Determine the [x, y] coordinate at the center of the cell enclosing the given text.  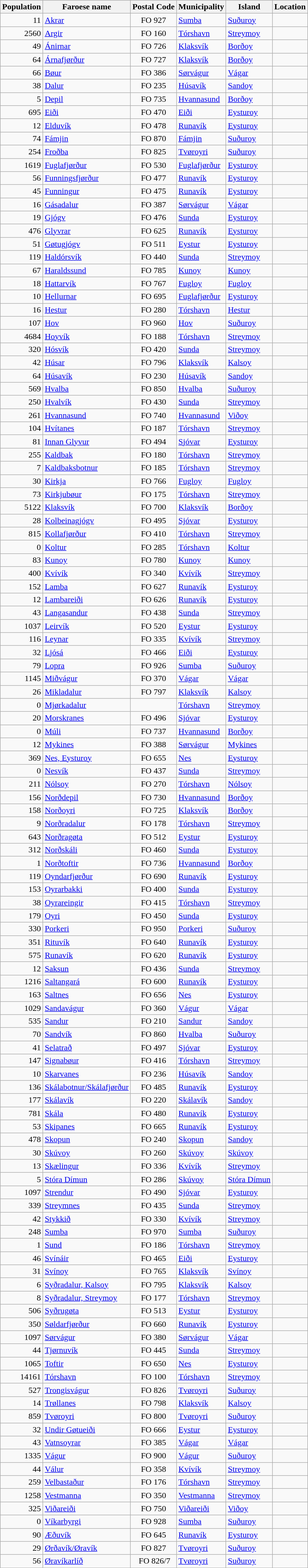
152 [21, 587]
569 [21, 389]
Oyri [87, 916]
Kaldbaksbotnur [87, 468]
Haldórsvík [87, 257]
FO 767 [153, 283]
Hósvík [87, 349]
254 [21, 152]
Øravíkarlíð [87, 1561]
FO 826 [153, 1390]
Location [290, 7]
Mikladalur [87, 692]
FO 478 [153, 125]
FO 186 [153, 1245]
46 [21, 1258]
FO 655 [153, 758]
1065 [21, 1363]
FO 235 [153, 86]
Gøtugjógv [87, 244]
8 [21, 1298]
51 [21, 244]
Gásadalur [87, 205]
FO 160 [153, 33]
FO 415 [153, 903]
31 [21, 1271]
1258 [21, 1495]
FO 185 [153, 468]
FO 386 [153, 73]
Sandavágur [87, 1008]
53 [21, 1126]
FO 440 [153, 257]
Æðuvík [87, 1535]
Akrar [87, 20]
158 [21, 810]
Norðdepil [87, 797]
Hvalvík [87, 402]
Nes, Eysturoy [87, 758]
Langasandur [87, 613]
Norðtoftir [87, 863]
Selatrað [87, 1048]
Kirkja [87, 481]
FO 435 [153, 1205]
FO 825 [153, 152]
FO 766 [153, 481]
FO 850 [153, 389]
Syðradalur, Streymoy [87, 1298]
FO 286 [153, 1179]
Population [21, 7]
4684 [21, 336]
575 [21, 955]
FO 513 [153, 1311]
FO 220 [153, 1100]
Norðoyri [87, 810]
Syðradalur, Kalsoy [87, 1285]
Toftir [87, 1363]
Rituvík [87, 942]
330 [21, 929]
FO 430 [153, 402]
179 [21, 916]
FO 927 [153, 20]
11 [21, 20]
19 [21, 218]
FO 700 [153, 507]
Válur [87, 1469]
Norðradalur [87, 824]
FO 656 [153, 995]
45 [21, 191]
FO 460 [153, 850]
Norðskáli [87, 850]
Hellurnar [87, 297]
FO 600 [153, 981]
259 [21, 1482]
FO 445 [153, 1350]
FO 725 [153, 810]
Argir [87, 33]
FO 236 [153, 1074]
Tjørnuvík [87, 1350]
1145 [21, 679]
177 [21, 1100]
1619 [21, 165]
Ánirnar [87, 46]
Oyndarfjørður [87, 876]
FO 627 [153, 587]
Island [249, 7]
FO 330 [153, 1218]
FO 388 [153, 744]
83 [21, 560]
107 [21, 323]
859 [21, 1416]
FO 726 [153, 46]
FO 360 [153, 1008]
248 [21, 1232]
FO 470 [153, 112]
FO 385 [153, 1443]
79 [21, 665]
Faroese name [87, 7]
FO 496 [153, 718]
478 [21, 1140]
FO 230 [153, 375]
Innan Glyvur [87, 442]
FO 477 [153, 178]
18 [21, 283]
73 [21, 494]
FO 926 [153, 665]
FO 335 [153, 639]
FO 950 [153, 929]
Funningur [87, 191]
67 [21, 270]
41 [21, 1048]
Múli [87, 731]
250 [21, 402]
Postal Code [153, 7]
Leirvík [87, 626]
Ørðavík/Øravík [87, 1548]
Morskranes [87, 718]
Trongisvágur [87, 1390]
FO 796 [153, 362]
147 [21, 1061]
29 [21, 1548]
369 [21, 758]
Streymnes [87, 1205]
Mjørkadalur [87, 705]
Skarvanes [87, 1074]
FO 387 [153, 205]
104 [21, 428]
FO 176 [153, 1482]
FO 800 [153, 1416]
FO 665 [153, 1126]
FO 660 [153, 1324]
351 [21, 942]
Undir Gøtueiði [87, 1430]
FO 520 [153, 626]
FO 735 [153, 99]
Víkarbyrgi [87, 1522]
153 [21, 889]
261 [21, 415]
163 [21, 995]
Bøur [87, 73]
14161 [21, 1377]
FO 797 [153, 692]
FO 336 [153, 1166]
Kirkjubøur [87, 494]
2560 [21, 33]
Skælingur [87, 1166]
28 [21, 520]
506 [21, 1311]
70 [21, 1034]
FO 727 [153, 60]
Lamba [87, 587]
1037 [21, 626]
Saksun [87, 968]
FO 358 [153, 1469]
FO 466 [153, 652]
FO 178 [153, 824]
Elduvík [87, 125]
FO 827 [153, 1548]
FO 380 [153, 1337]
Søldarfjørður [87, 1324]
FO 666 [153, 1430]
Hoyvík [87, 336]
FO 620 [153, 955]
FO 495 [153, 520]
Árnafjørður [87, 60]
FO 485 [153, 1087]
FO 960 [153, 323]
FO 210 [153, 1021]
FO 798 [153, 1403]
Trøllanes [87, 1403]
Haraldssund [87, 270]
Nesvík [87, 771]
FO 737 [153, 731]
Kolbeinagjógv [87, 520]
FO 420 [153, 349]
156 [21, 797]
FO 400 [153, 889]
FO 780 [153, 560]
Norðragøta [87, 837]
FO 512 [153, 837]
Skála [87, 1113]
FO 180 [153, 455]
FO 177 [153, 1298]
116 [21, 639]
211 [21, 784]
FO 650 [153, 1363]
Velbastaður [87, 1482]
815 [21, 534]
Gjógv [87, 218]
FO 438 [153, 613]
FO 240 [153, 1140]
FO 465 [153, 1258]
FO 530 [153, 165]
527 [21, 1390]
695 [21, 112]
Sund [87, 1245]
Skipanes [87, 1126]
Funningsfjørður [87, 178]
FO 188 [153, 336]
1216 [21, 981]
81 [21, 442]
Oyrareingir [87, 903]
FO 695 [153, 297]
Ljósá [87, 652]
FO 416 [153, 1061]
9 [21, 824]
FO 640 [153, 942]
1335 [21, 1456]
Kaldbak [87, 455]
FO 625 [153, 231]
FO 870 [153, 138]
5122 [21, 507]
Syðrugøta [87, 1311]
FO 260 [153, 1153]
FO 280 [153, 310]
FO 436 [153, 968]
Depil [87, 99]
FO 410 [153, 534]
Dalur [87, 86]
FO 765 [153, 1271]
FO 494 [153, 442]
FO 750 [153, 1508]
1029 [21, 1008]
FO 450 [153, 916]
FO 437 [153, 771]
312 [21, 850]
FO 645 [153, 1535]
FO 626 [153, 600]
20 [21, 718]
FO 270 [153, 784]
Kollafjørður [87, 534]
90 [21, 1535]
Saltnes [87, 995]
FO 350 [153, 1495]
FO 480 [153, 1113]
FO 730 [153, 797]
FO 175 [153, 494]
Glyvrar [87, 231]
Signabøur [87, 1061]
FO 490 [153, 1192]
136 [21, 1087]
13 [21, 1166]
350 [21, 1324]
476 [21, 231]
Húsar [87, 362]
FO 900 [153, 1456]
400 [21, 573]
FO 736 [153, 863]
FO 475 [153, 191]
FO 476 [153, 218]
66 [21, 73]
320 [21, 349]
Saltangará [87, 981]
26 [21, 692]
Miðvágur [87, 679]
Stykkið [87, 1218]
Svínáir [87, 1258]
325 [21, 1508]
7 [21, 468]
781 [21, 1113]
FO 511 [153, 244]
FO 690 [153, 876]
FO 340 [153, 573]
535 [21, 1021]
14 [21, 1403]
FO 860 [153, 1034]
255 [21, 455]
Froðba [87, 152]
Vatnsoyrar [87, 1443]
FO 970 [153, 1232]
Lopra [87, 665]
Lambareiði [87, 600]
Oyrarbakki [87, 889]
Sandvík [87, 1034]
FO 285 [153, 547]
Hattarvík [87, 283]
FO 795 [153, 1285]
FO 187 [153, 428]
339 [21, 1205]
49 [21, 46]
74 [21, 138]
FO 100 [153, 1377]
FO 785 [153, 270]
643 [21, 837]
FO 928 [153, 1522]
Hvítanes [87, 428]
Strendur [87, 1192]
FO 497 [153, 1048]
Skálabotnur/Skálafjørður [87, 1087]
Municipality [201, 7]
Leynar [87, 639]
FO 370 [153, 679]
6 [21, 1285]
FO 740 [153, 415]
FO 826/7 [153, 1561]
